Identify which cell holds the provided text, then report its [x, y] central coordinate. 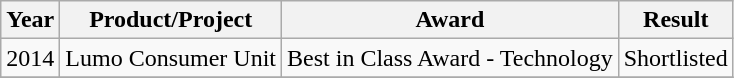
2014 [30, 58]
Result [676, 20]
Lumo Consumer Unit [171, 58]
Year [30, 20]
Award [450, 20]
Product/Project [171, 20]
Shortlisted [676, 58]
Best in Class Award - Technology [450, 58]
